Pinpoint the cell where the given text exists, returning its (x, y) midpoint coordinate. 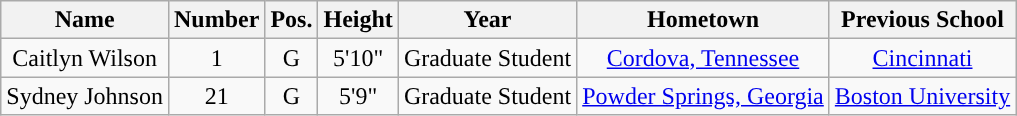
5'10" (358, 58)
Hometown (704, 20)
Boston University (922, 96)
Number (216, 20)
1 (216, 58)
Previous School (922, 20)
Name (85, 20)
21 (216, 96)
Cincinnati (922, 58)
5'9" (358, 96)
Caitlyn Wilson (85, 58)
Year (487, 20)
Cordova, Tennessee (704, 58)
Height (358, 20)
Sydney Johnson (85, 96)
Pos. (292, 20)
Powder Springs, Georgia (704, 96)
